Determine the (X, Y) coordinate at the center of the cell enclosing the given text.  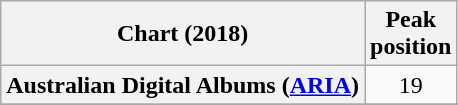
Australian Digital Albums (ARIA) (183, 85)
Peakposition (411, 34)
19 (411, 85)
Chart (2018) (183, 34)
